Return [X, Y] of the center of cell containing provided text 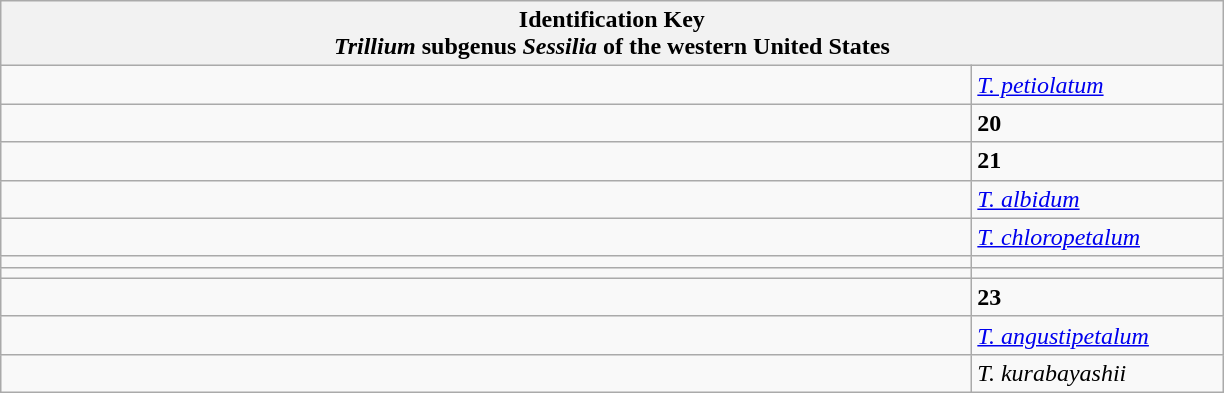
Identification KeyTrillium subgenus Sessilia of the western United States [612, 34]
T. petiolatum [1098, 85]
T. angustipetalum [1098, 335]
23 [1098, 297]
T. kurabayashii [1098, 373]
21 [1098, 161]
T. chloropetalum [1098, 237]
T. albidum [1098, 199]
20 [1098, 123]
